Determine the [x, y] coordinate at the center of the cell enclosing the given text.  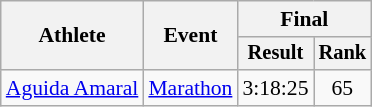
Aguida Amaral [72, 88]
Event [190, 36]
65 [343, 88]
Athlete [72, 36]
Final [304, 19]
Rank [343, 54]
Marathon [190, 88]
3:18:25 [275, 88]
Result [275, 54]
